Identify which cell holds the provided text, then report its (x, y) central coordinate. 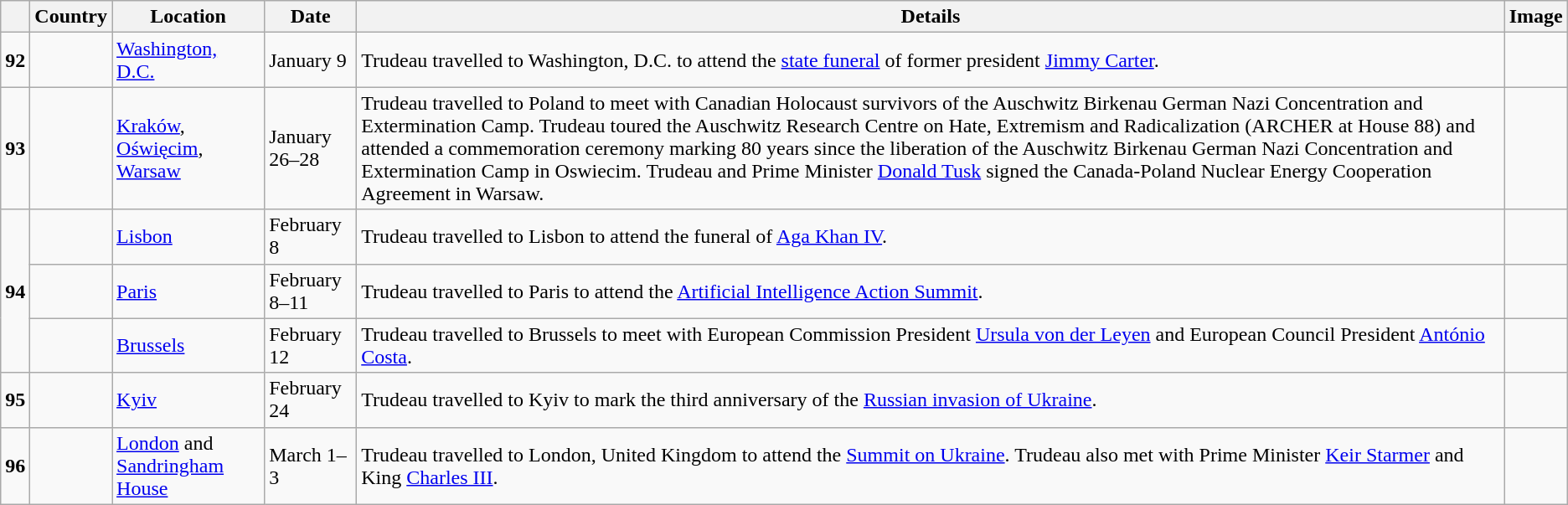
Paris (188, 291)
Trudeau travelled to Paris to attend the Artificial Intelligence Action Summit. (931, 291)
95 (15, 400)
Trudeau travelled to Brussels to meet with European Commission President Ursula von der Leyen and European Council President António Costa. (931, 345)
January 9 (311, 60)
Lisbon (188, 236)
Trudeau travelled to London, United Kingdom to attend the Summit on Ukraine. Trudeau also met with Prime Minister Keir Starmer and King Charles III. (931, 466)
93 (15, 148)
Trudeau travelled to Kyiv to mark the third anniversary of the Russian invasion of Ukraine. (931, 400)
Location (188, 17)
January 26–28 (311, 148)
Details (931, 17)
Kraków, Oświęcim, Warsaw (188, 148)
Trudeau travelled to Washington, D.C. to attend the state funeral of former president Jimmy Carter. (931, 60)
Kyiv (188, 400)
March 1–3 (311, 466)
96 (15, 466)
London and Sandringham House (188, 466)
Country (71, 17)
Image (1536, 17)
February 24 (311, 400)
Date (311, 17)
Brussels (188, 345)
February 8 (311, 236)
94 (15, 291)
February 12 (311, 345)
February 8–11 (311, 291)
92 (15, 60)
Washington, D.C. (188, 60)
Trudeau travelled to Lisbon to attend the funeral of Aga Khan IV. (931, 236)
